Output the (X, Y) coordinate of the center of the cell containing the given text.  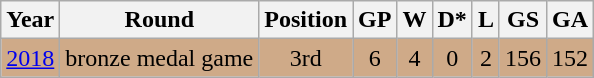
152 (570, 58)
bronze medal game (160, 58)
D* (452, 20)
0 (452, 58)
Year (30, 20)
GP (375, 20)
2 (486, 58)
GS (522, 20)
6 (375, 58)
GA (570, 20)
Position (306, 20)
W (414, 20)
2018 (30, 58)
156 (522, 58)
4 (414, 58)
3rd (306, 58)
L (486, 20)
Round (160, 20)
